Identify which cell holds the provided text, then report its (x, y) central coordinate. 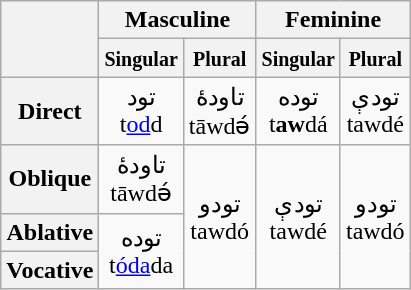
Oblique (50, 179)
Ablative (50, 232)
Masculine (178, 20)
Vocative (50, 270)
تودهtódada (141, 251)
Feminine (333, 20)
تودtodd (141, 111)
Direct (50, 111)
تودهtawdá (298, 111)
